Detect which cell encompasses the target text, then output its [X, Y] center coordinate. 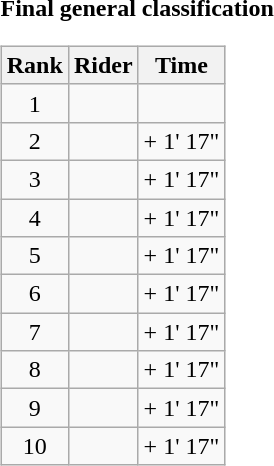
8 [34, 370]
6 [34, 294]
9 [34, 408]
4 [34, 217]
5 [34, 256]
Rider [103, 65]
7 [34, 332]
1 [34, 103]
10 [34, 446]
3 [34, 179]
2 [34, 141]
Time [182, 65]
Rank [34, 65]
